Return the [X, Y] coordinate for the center point of the cell that contains the specified text.  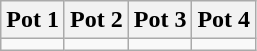
Pot 1 [33, 20]
Pot 2 [96, 20]
Pot 4 [224, 20]
Pot 3 [160, 20]
